Determine the [X, Y] coordinate at the center of the cell enclosing the given text.  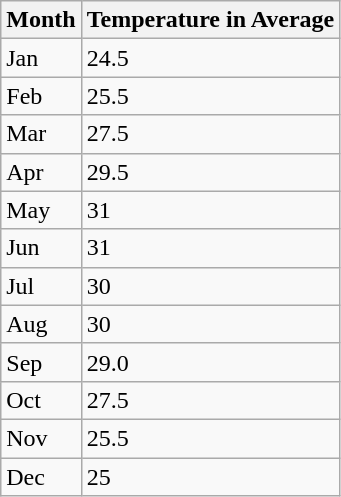
25 [210, 477]
Apr [41, 172]
Sep [41, 362]
Oct [41, 400]
29.0 [210, 362]
Jul [41, 286]
Feb [41, 96]
24.5 [210, 58]
Temperature in Average [210, 20]
Nov [41, 438]
Month [41, 20]
Dec [41, 477]
Aug [41, 324]
May [41, 210]
Jun [41, 248]
Mar [41, 134]
Jan [41, 58]
29.5 [210, 172]
